Detect which cell encompasses the target text, then output its (x, y) center coordinate. 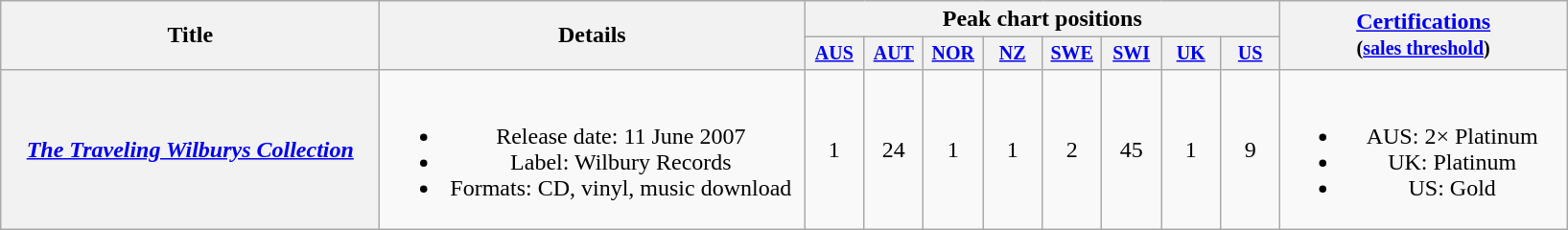
45 (1132, 149)
NZ (1013, 54)
Title (190, 35)
AUS: 2× PlatinumUK: PlatinumUS: Gold (1423, 149)
Release date: 11 June 2007Label: Wilbury RecordsFormats: CD, vinyl, music download (593, 149)
US (1251, 54)
The Traveling Wilburys Collection (190, 149)
AUT (894, 54)
Certifications(sales threshold) (1423, 35)
UK (1191, 54)
24 (894, 149)
SWE (1072, 54)
9 (1251, 149)
SWI (1132, 54)
Details (593, 35)
2 (1072, 149)
Peak chart positions (1042, 19)
AUS (834, 54)
NOR (953, 54)
